Search for the cell housing the specified text and yield its [x, y] center coordinate. 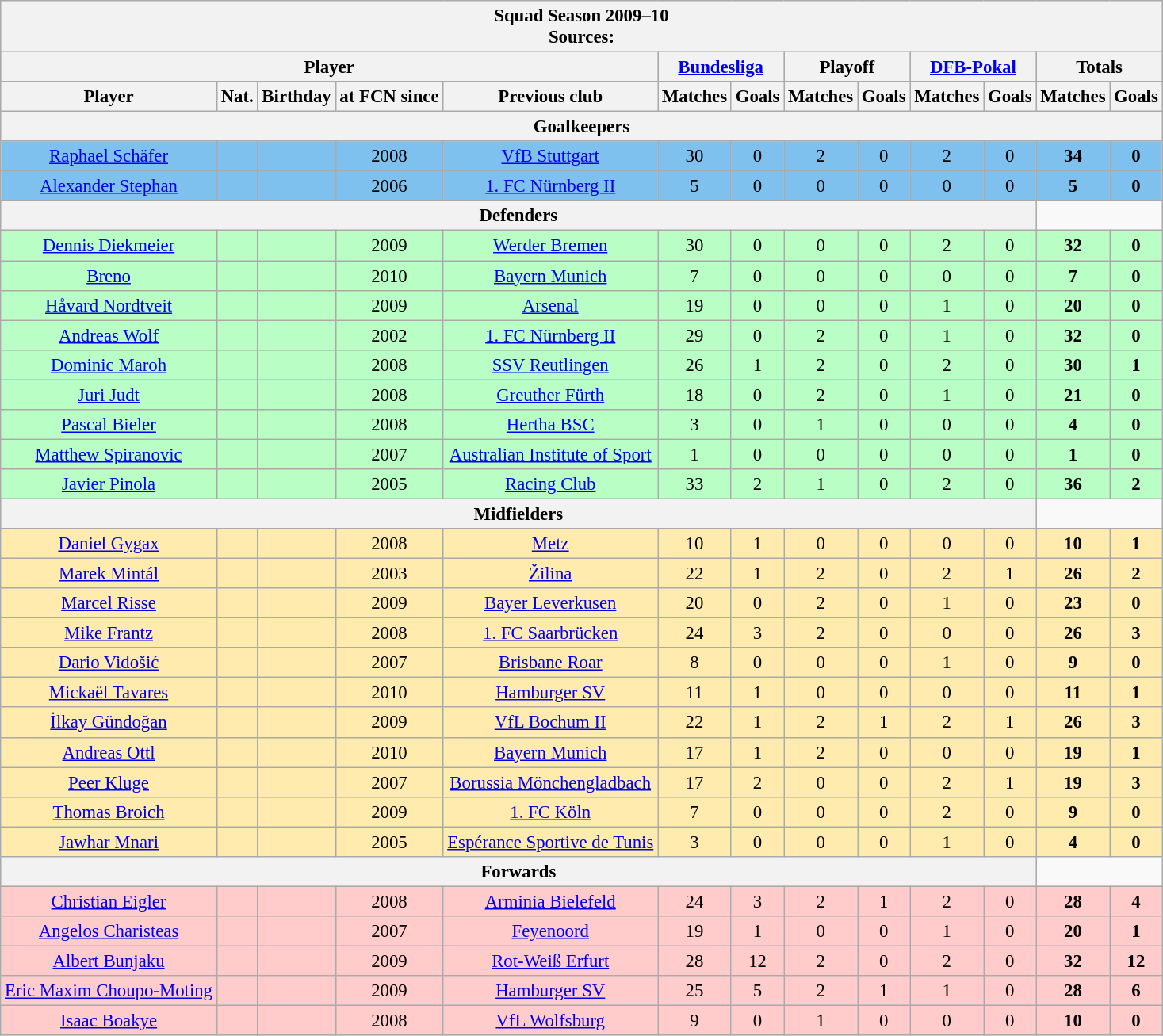
Marcel Risse [109, 603]
Raphael Schäfer [109, 156]
25 [694, 991]
Midfielders [518, 514]
Birthday [296, 97]
Jawhar Mnari [109, 842]
Dominic Maroh [109, 365]
Australian Institute of Sport [550, 454]
Playoff [847, 67]
Isaac Boakye [109, 1021]
Žilina [550, 574]
Rot-Weiß Erfurt [550, 961]
Goalkeepers [582, 127]
Andreas Wolf [109, 335]
2006 [389, 186]
6 [1136, 991]
Andreas Ottl [109, 752]
Javier Pinola [109, 484]
Marek Mintál [109, 574]
Espérance Sportive de Tunis [550, 842]
VfL Bochum II [550, 723]
Totals [1099, 67]
1. FC Köln [550, 812]
36 [1073, 484]
Albert Bunjaku [109, 961]
VfB Stuttgart [550, 156]
Defenders [518, 216]
Matthew Spiranovic [109, 454]
Juri Judt [109, 395]
Alexander Stephan [109, 186]
SSV Reutlingen [550, 365]
Previous club [550, 97]
Nat. [237, 97]
Eric Maxim Choupo-Moting [109, 991]
Breno [109, 276]
Angelos Charisteas [109, 931]
Peer Kluge [109, 782]
Metz [550, 544]
2003 [389, 574]
Mickaël Tavares [109, 693]
Greuther Fürth [550, 395]
33 [694, 484]
Thomas Broich [109, 812]
İlkay Gündoğan [109, 723]
21 [1073, 395]
at FCN since [389, 97]
Daniel Gygax [109, 544]
8 [694, 663]
Christian Eigler [109, 901]
Dario Vidošić [109, 663]
29 [694, 335]
Mike Frantz [109, 633]
23 [1073, 603]
Borussia Mönchengladbach [550, 782]
Brisbane Roar [550, 663]
Feyenoord [550, 931]
Arminia Bielefeld [550, 901]
Dennis Diekmeier [109, 246]
Arsenal [550, 305]
Bundesliga [721, 67]
Forwards [518, 872]
DFB-Pokal [974, 67]
Racing Club [550, 484]
Håvard Nordtveit [109, 305]
Werder Bremen [550, 246]
1. FC Saarbrücken [550, 633]
34 [1073, 156]
2002 [389, 335]
Pascal Bieler [109, 425]
Hertha BSC [550, 425]
18 [694, 395]
Bayer Leverkusen [550, 603]
VfL Wolfsburg [550, 1021]
Squad Season 2009–10Sources: [582, 27]
